Pinpoint the cell where the given text exists, returning its [x, y] midpoint coordinate. 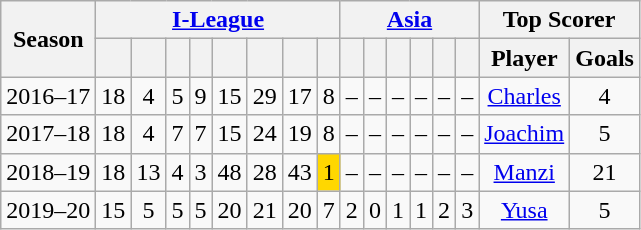
Charles [524, 96]
Top Scorer [560, 20]
Joachim [524, 134]
28 [264, 172]
0 [374, 210]
2019–20 [48, 210]
Asia [409, 20]
2017–18 [48, 134]
Player [524, 58]
19 [300, 134]
24 [264, 134]
17 [300, 96]
48 [230, 172]
9 [200, 96]
Goals [605, 58]
2016–17 [48, 96]
2018–19 [48, 172]
Manzi [524, 172]
13 [148, 172]
43 [300, 172]
29 [264, 96]
Yusa [524, 210]
I-League [218, 20]
Season [48, 39]
